For the text-containing cell, return its midpoint in (X, Y) coordinate format. 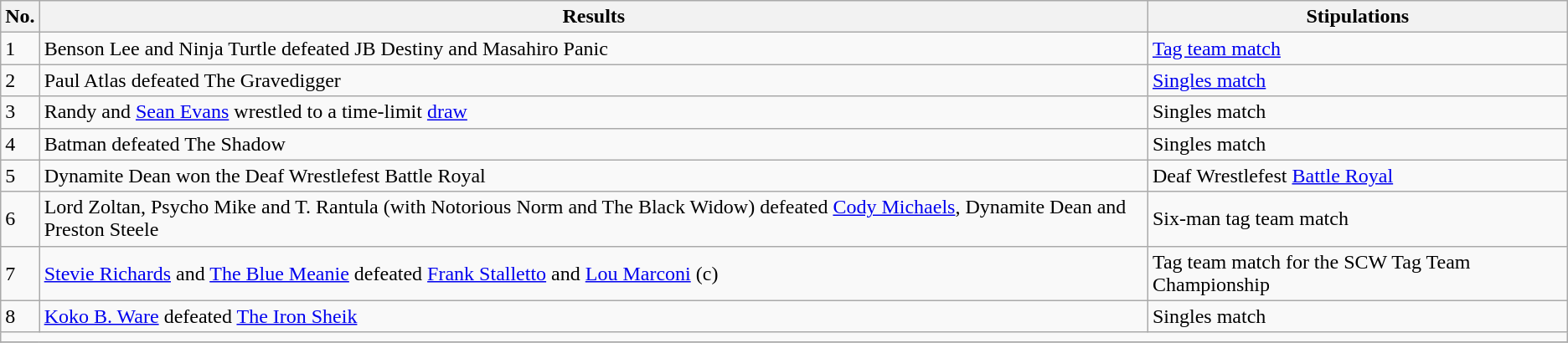
Batman defeated The Shadow (593, 144)
Six-man tag team match (1357, 219)
Koko B. Ware defeated The Iron Sheik (593, 316)
Randy and Sean Evans wrestled to a time-limit draw (593, 112)
4 (20, 144)
Results (593, 17)
Tag team match (1357, 49)
1 (20, 49)
8 (20, 316)
Benson Lee and Ninja Turtle defeated JB Destiny and Masahiro Panic (593, 49)
7 (20, 273)
Deaf Wrestlefest Battle Royal (1357, 176)
6 (20, 219)
2 (20, 80)
No. (20, 17)
Lord Zoltan, Psycho Mike and T. Rantula (with Notorious Norm and The Black Widow) defeated Cody Michaels, Dynamite Dean and Preston Steele (593, 219)
Stipulations (1357, 17)
Tag team match for the SCW Tag Team Championship (1357, 273)
3 (20, 112)
Stevie Richards and The Blue Meanie defeated Frank Stalletto and Lou Marconi (c) (593, 273)
Paul Atlas defeated The Gravedigger (593, 80)
5 (20, 176)
Dynamite Dean won the Deaf Wrestlefest Battle Royal (593, 176)
